Locate the cell with the specified text and output its [x, y] center coordinate. 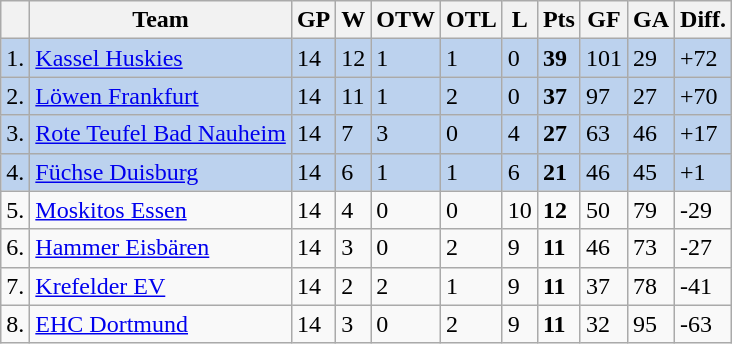
+72 [704, 58]
L [520, 20]
29 [650, 58]
Löwen Frankfurt [161, 96]
-63 [704, 324]
Diff. [704, 20]
Rote Teufel Bad Nauheim [161, 134]
-29 [704, 210]
Pts [558, 20]
GA [650, 20]
63 [604, 134]
7 [354, 134]
5. [16, 210]
8. [16, 324]
GP [313, 20]
21 [558, 172]
W [354, 20]
2. [16, 96]
OTL [472, 20]
45 [650, 172]
10 [520, 210]
101 [604, 58]
Hammer Eisbären [161, 248]
OTW [406, 20]
78 [650, 286]
79 [650, 210]
73 [650, 248]
50 [604, 210]
39 [558, 58]
6. [16, 248]
1. [16, 58]
95 [650, 324]
4. [16, 172]
32 [604, 324]
-41 [704, 286]
7. [16, 286]
Füchse Duisburg [161, 172]
97 [604, 96]
Kassel Huskies [161, 58]
Krefelder EV [161, 286]
EHC Dortmund [161, 324]
3. [16, 134]
GF [604, 20]
+70 [704, 96]
-27 [704, 248]
+17 [704, 134]
Team [161, 20]
+1 [704, 172]
Moskitos Essen [161, 210]
